Provide the [x, y] coordinate of the cell's center where the given text is located.  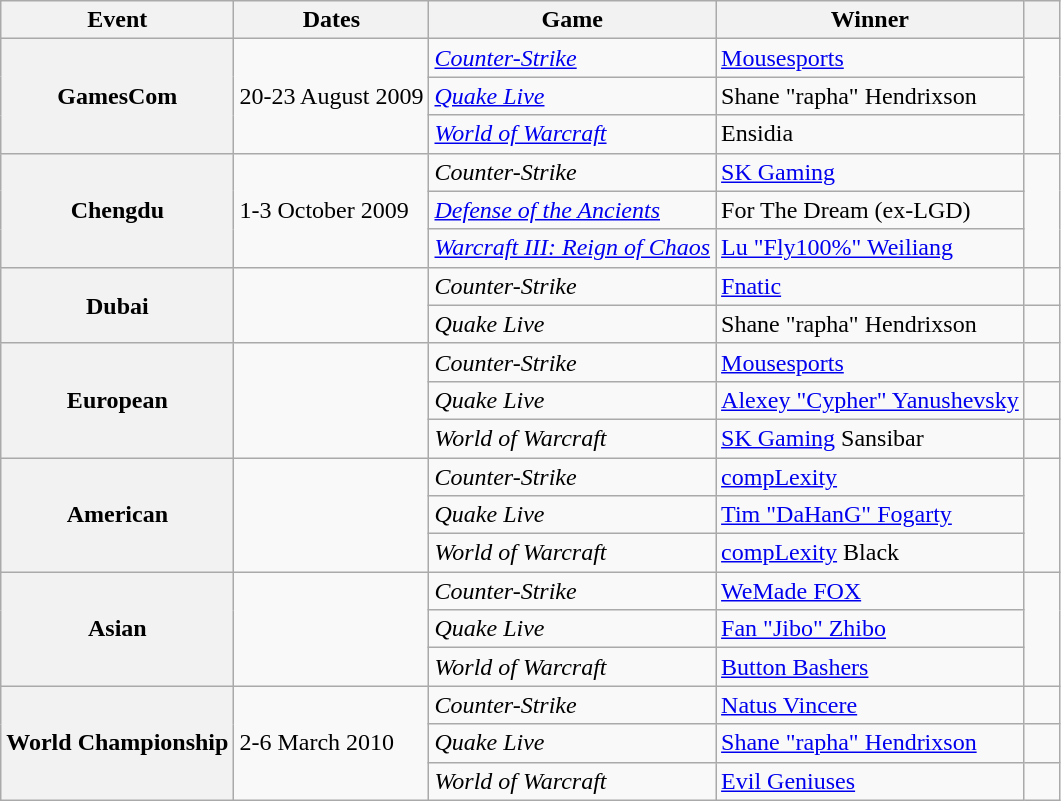
Event [118, 20]
1-3 October 2009 [332, 210]
20-23 August 2009 [332, 96]
Dates [332, 20]
For The Dream (ex-LGD) [870, 210]
Button Bashers [870, 667]
compLexity Black [870, 553]
Fan "Jibo" Zhibo [870, 629]
Chengdu [118, 210]
compLexity [870, 477]
Lu "Fly100%" Weiliang [870, 248]
SK Gaming [870, 172]
Fnatic [870, 286]
GamesCom [118, 96]
World Championship [118, 743]
Tim "DaHanG" Fogarty [870, 515]
American [118, 515]
Ensidia [870, 134]
Game [572, 20]
Asian [118, 629]
SK Gaming Sansibar [870, 438]
WeMade FOX [870, 591]
Winner [870, 20]
Warcraft III: Reign of Chaos [572, 248]
Defense of the Ancients [572, 210]
Evil Geniuses [870, 781]
2-6 March 2010 [332, 743]
Dubai [118, 305]
Natus Vincere [870, 705]
Alexey "Cypher" Yanushevsky [870, 400]
European [118, 400]
